Capture the cell that displays the provided text and extract its [x, y] central coordinate. 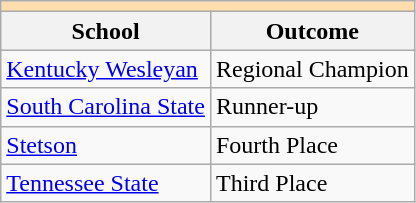
Outcome [312, 31]
Runner-up [312, 107]
Kentucky Wesleyan [106, 69]
Tennessee State [106, 183]
South Carolina State [106, 107]
Fourth Place [312, 145]
Regional Champion [312, 69]
School [106, 31]
Stetson [106, 145]
Third Place [312, 183]
